From the cell containing the given text, extract its center point as (X, Y) coordinate. 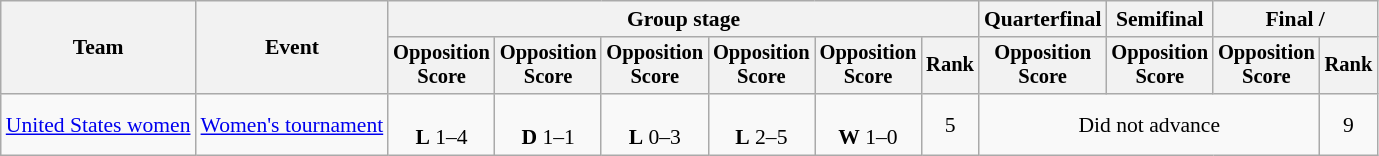
Semifinal (1160, 19)
9 (1349, 124)
United States women (98, 124)
L 0–3 (654, 124)
Team (98, 48)
W 1–0 (868, 124)
Group stage (684, 19)
Women's tournament (292, 124)
Event (292, 48)
L 1–4 (442, 124)
Did not advance (1150, 124)
5 (950, 124)
Quarterfinal (1043, 19)
D 1–1 (548, 124)
L 2–5 (762, 124)
Final / (1295, 19)
